Extract the (x, y) coordinate from the center of the cell holding the provided text.  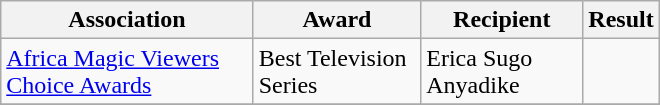
Award (337, 20)
Africa Magic Viewers Choice Awards (127, 72)
Association (127, 20)
Result (621, 20)
Best Television Series (337, 72)
Erica Sugo Anyadike (502, 72)
Recipient (502, 20)
